Output the [X, Y] coordinate of the center of the cell containing the given text.  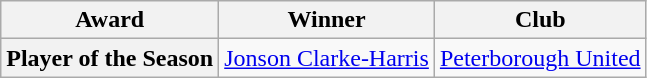
Player of the Season [110, 58]
Award [110, 20]
Peterborough United [540, 58]
Club [540, 20]
Winner [327, 20]
Jonson Clarke-Harris [327, 58]
